Extract the [x, y] coordinate from the center of the cell holding the provided text.  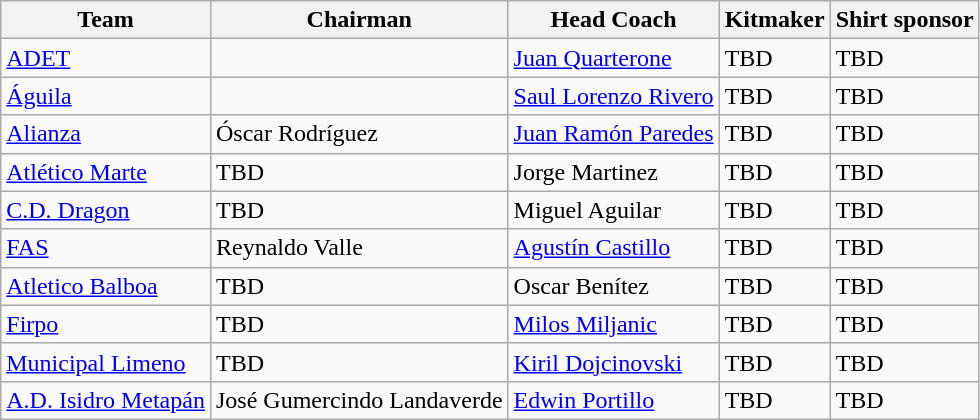
Kitmaker [774, 20]
Chairman [359, 20]
Atlético Marte [106, 172]
Firpo [106, 324]
C.D. Dragon [106, 210]
ADET [106, 58]
FAS [106, 248]
Team [106, 20]
Municipal Limeno [106, 362]
Shirt sponsor [904, 20]
Saul Lorenzo Rivero [614, 96]
Reynaldo Valle [359, 248]
José Gumercindo Landaverde [359, 400]
Juan Quarterone [614, 58]
Head Coach [614, 20]
Jorge Martinez [614, 172]
Juan Ramón Paredes [614, 134]
A.D. Isidro Metapán [106, 400]
Milos Miljanic [614, 324]
Agustín Castillo [614, 248]
Atletico Balboa [106, 286]
Óscar Rodríguez [359, 134]
Oscar Benítez [614, 286]
Kiril Dojcinovski [614, 362]
Miguel Aguilar [614, 210]
Edwin Portillo [614, 400]
Águila [106, 96]
Alianza [106, 134]
